Output the (x, y) coordinate of the center of the cell containing the given text.  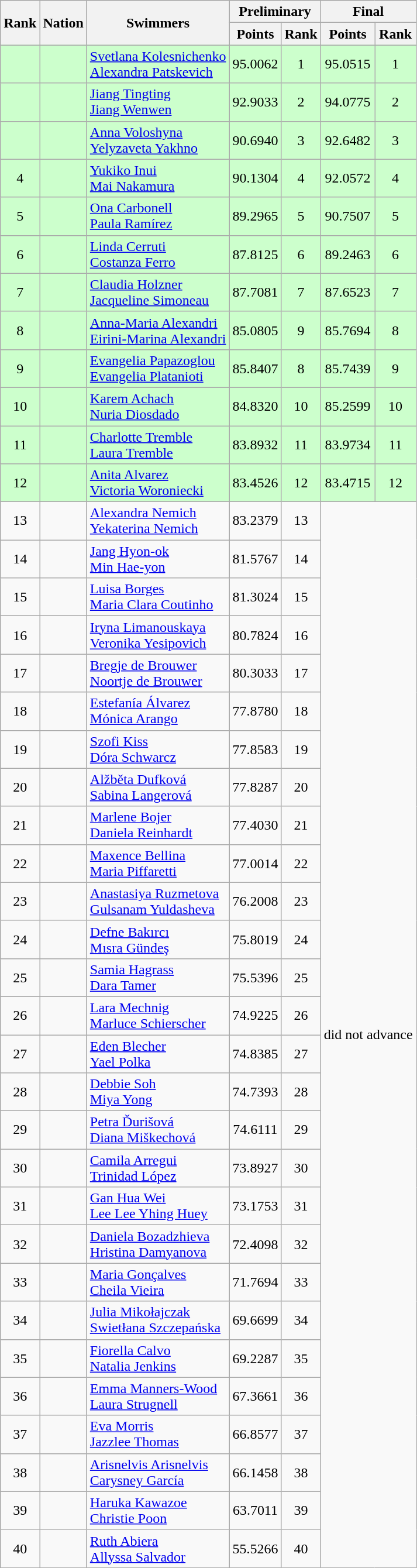
Camila ArreguiTrinidad López (158, 1168)
Ona CarbonellPaula Ramírez (158, 216)
Anastasiya RuzmetovaGulsanam Yuldasheva (158, 901)
Final (368, 12)
71.7694 (255, 1282)
92.0572 (347, 178)
90.7507 (347, 216)
Luisa BorgesMaria Clara Coutinho (158, 597)
Yukiko InuiMai Nakamura (158, 178)
87.7081 (255, 293)
Daniela BozadzhievaHristina Damyanova (158, 1244)
Svetlana KolesnichenkoAlexandra Patskevich (158, 64)
Swimmers (158, 23)
Anita AlvarezVictoria Woroniecki (158, 483)
Alexandra NemichYekaterina Nemich (158, 521)
83.4526 (255, 483)
95.0062 (255, 64)
Claudia HolznerJacqueline Simoneau (158, 293)
77.8583 (255, 749)
90.6940 (255, 140)
69.2287 (255, 1359)
75.5396 (255, 977)
77.4030 (255, 825)
Jang Hyon-okMin Hae-yon (158, 559)
87.8125 (255, 254)
83.9734 (347, 445)
74.8385 (255, 1053)
85.7439 (347, 369)
Gan Hua WeiLee Lee Yhing Huey (158, 1206)
84.8320 (255, 406)
66.1458 (255, 1472)
85.0805 (255, 330)
74.9225 (255, 1016)
Anna VoloshynaYelyzaveta Yakhno (158, 140)
92.9033 (255, 102)
Anna-Maria AlexandriEirini-Marina Alexandri (158, 330)
Eden BlecherYael Polka (158, 1053)
77.8780 (255, 711)
Maria GonçalvesCheila Vieira (158, 1282)
Szofi KissDóra Schwarcz (158, 749)
Emma Manners-WoodLaura Strugnell (158, 1396)
94.0775 (347, 102)
90.1304 (255, 178)
Samia HagrassDara Tamer (158, 977)
81.3024 (255, 597)
72.4098 (255, 1244)
Debbie SohMiya Yong (158, 1092)
69.6699 (255, 1320)
Defne BakırcıMısra Gündeş (158, 940)
85.8407 (255, 369)
73.1753 (255, 1206)
Linda CerrutiCostanza Ferro (158, 254)
74.6111 (255, 1130)
83.2379 (255, 521)
Charlotte TrembleLaura Tremble (158, 445)
Lara MechnigMarluce Schierscher (158, 1016)
Ruth AbieraAllyssa Salvador (158, 1548)
83.4715 (347, 483)
55.5266 (255, 1548)
Petra ĎurišováDiana Miškechová (158, 1130)
95.0515 (347, 64)
Jiang TingtingJiang Wenwen (158, 102)
77.0014 (255, 864)
Arisnelvis ArisnelvisCarysney García (158, 1472)
89.2965 (255, 216)
85.7694 (347, 330)
Alžběta DufkováSabina Langerová (158, 788)
Eva MorrisJazzlee Thomas (158, 1435)
83.8932 (255, 445)
74.7393 (255, 1092)
85.2599 (347, 406)
67.3661 (255, 1396)
81.5767 (255, 559)
Karem AchachNuria Diosdado (158, 406)
77.8287 (255, 788)
Fiorella CalvoNatalia Jenkins (158, 1359)
Evangelia PapazoglouEvangelia Platanioti (158, 369)
Haruka KawazoeChristie Poon (158, 1511)
75.8019 (255, 940)
80.7824 (255, 635)
Nation (63, 23)
did not advance (368, 1035)
87.6523 (347, 293)
Maxence BellinaMaria Piffaretti (158, 864)
73.8927 (255, 1168)
Julia MikołajczakSwietłana Szczepańska (158, 1320)
80.3033 (255, 673)
Preliminary (275, 12)
63.7011 (255, 1511)
89.2463 (347, 254)
76.2008 (255, 901)
Bregje de BrouwerNoortje de Brouwer (158, 673)
92.6482 (347, 140)
Marlene BojerDaniela Reinhardt (158, 825)
Iryna LimanouskayaVeronika Yesipovich (158, 635)
Estefanía ÁlvarezMónica Arango (158, 711)
66.8577 (255, 1435)
